Detect which cell encompasses the target text, then output its [x, y] center coordinate. 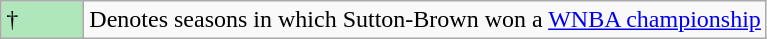
Denotes seasons in which Sutton-Brown won a WNBA championship [426, 20]
† [42, 20]
